Identify which cell holds the provided text, then report its [x, y] central coordinate. 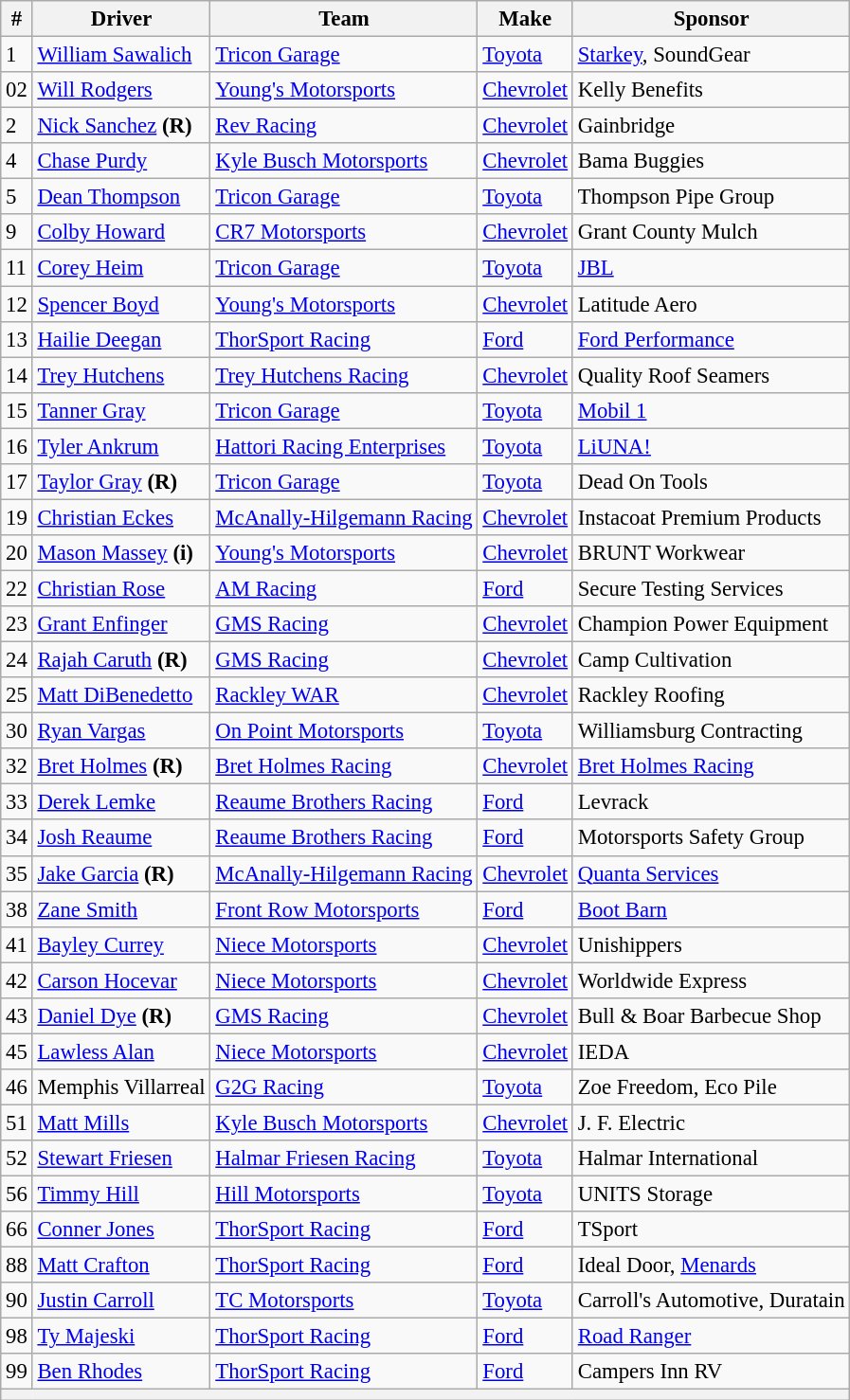
Instacoat Premium Products [711, 517]
Ty Majeski [121, 1337]
Team [344, 19]
9 [17, 232]
Zane Smith [121, 909]
Colby Howard [121, 232]
Grant Enfinger [121, 624]
99 [17, 1373]
Champion Power Equipment [711, 624]
Campers Inn RV [711, 1373]
JBL [711, 268]
William Sawalich [121, 55]
TSport [711, 1229]
Conner Jones [121, 1229]
35 [17, 873]
Grant County Mulch [711, 232]
Front Row Motorsports [344, 909]
Thompson Pipe Group [711, 197]
02 [17, 90]
Timmy Hill [121, 1194]
Trey Hutchens Racing [344, 375]
Latitude Aero [711, 304]
# [17, 19]
BRUNT Workwear [711, 553]
Worldwide Express [711, 980]
19 [17, 517]
Bull & Boar Barbecue Shop [711, 1016]
Will Rodgers [121, 90]
25 [17, 695]
Quanta Services [711, 873]
J. F. Electric [711, 1122]
22 [17, 588]
Josh Reaume [121, 838]
20 [17, 553]
Hill Motorsports [344, 1194]
CR7 Motorsports [344, 232]
Memphis Villarreal [121, 1087]
42 [17, 980]
24 [17, 660]
Road Ranger [711, 1337]
98 [17, 1337]
Matt Mills [121, 1122]
Nick Sanchez (R) [121, 126]
Matt DiBenedetto [121, 695]
Spencer Boyd [121, 304]
45 [17, 1051]
Williamsburg Contracting [711, 731]
Mobil 1 [711, 410]
Christian Rose [121, 588]
Daniel Dye (R) [121, 1016]
Carson Hocevar [121, 980]
88 [17, 1265]
56 [17, 1194]
Ben Rhodes [121, 1373]
16 [17, 446]
30 [17, 731]
Jake Garcia (R) [121, 873]
Rackley Roofing [711, 695]
Quality Roof Seamers [711, 375]
Rajah Caruth (R) [121, 660]
43 [17, 1016]
Levrack [711, 802]
5 [17, 197]
11 [17, 268]
34 [17, 838]
Justin Carroll [121, 1301]
32 [17, 766]
Dead On Tools [711, 482]
Camp Cultivation [711, 660]
Boot Barn [711, 909]
17 [17, 482]
On Point Motorsports [344, 731]
33 [17, 802]
Taylor Gray (R) [121, 482]
Zoe Freedom, Eco Pile [711, 1087]
UNITS Storage [711, 1194]
Ford Performance [711, 339]
23 [17, 624]
Hailie Deegan [121, 339]
Bret Holmes (R) [121, 766]
Hattori Racing Enterprises [344, 446]
12 [17, 304]
Halmar Friesen Racing [344, 1158]
Bama Buggies [711, 161]
LiUNA! [711, 446]
Lawless Alan [121, 1051]
Dean Thompson [121, 197]
Secure Testing Services [711, 588]
Driver [121, 19]
51 [17, 1122]
IEDA [711, 1051]
Unishippers [711, 944]
Christian Eckes [121, 517]
90 [17, 1301]
4 [17, 161]
2 [17, 126]
Halmar International [711, 1158]
66 [17, 1229]
Kelly Benefits [711, 90]
Ideal Door, Menards [711, 1265]
38 [17, 909]
Chase Purdy [121, 161]
Make [525, 19]
Rackley WAR [344, 695]
Motorsports Safety Group [711, 838]
Starkey, SoundGear [711, 55]
G2G Racing [344, 1087]
Tanner Gray [121, 410]
Sponsor [711, 19]
1 [17, 55]
TC Motorsports [344, 1301]
46 [17, 1087]
Trey Hutchens [121, 375]
52 [17, 1158]
AM Racing [344, 588]
Carroll's Automotive, Duratain [711, 1301]
Stewart Friesen [121, 1158]
Ryan Vargas [121, 731]
Corey Heim [121, 268]
Gainbridge [711, 126]
Tyler Ankrum [121, 446]
Bayley Currey [121, 944]
Rev Racing [344, 126]
13 [17, 339]
15 [17, 410]
Derek Lemke [121, 802]
Mason Massey (i) [121, 553]
41 [17, 944]
Matt Crafton [121, 1265]
14 [17, 375]
